Provide the [x, y] coordinate of the cell's center where the given text is located.  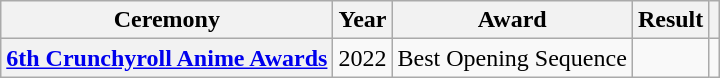
Award [512, 20]
2022 [362, 58]
Result [670, 20]
Ceremony [167, 20]
Year [362, 20]
6th Crunchyroll Anime Awards [167, 58]
Best Opening Sequence [512, 58]
